From the cell containing the given text, extract its center point as (x, y) coordinate. 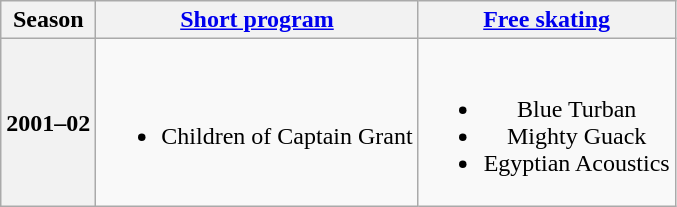
2001–02 (48, 122)
Short program (257, 20)
Season (48, 20)
Blue Turban Mighty GuackEgyptian Acoustics (546, 122)
Children of Captain Grant (257, 122)
Free skating (546, 20)
